Detect which cell encompasses the target text, then output its [x, y] center coordinate. 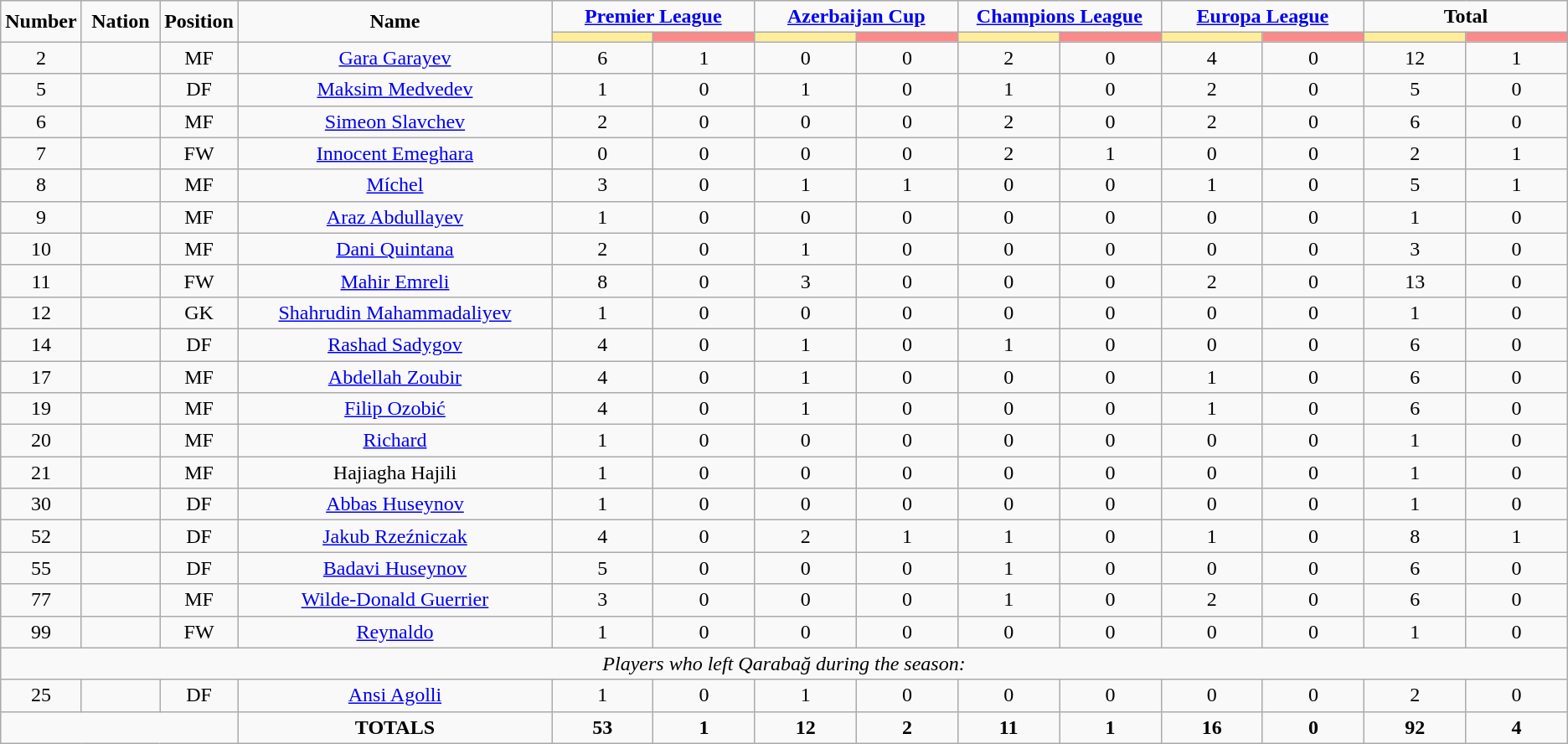
Badavi Huseynov [395, 568]
77 [41, 600]
13 [1416, 281]
17 [41, 376]
19 [41, 409]
53 [601, 727]
Innocent Emeghara [395, 153]
Araz Abdullayev [395, 217]
Champions League [1060, 17]
Dani Quintana [395, 249]
Hajiagha Hajili [395, 473]
Míchel [395, 185]
Shahrudin Mahammadaliyev [395, 313]
7 [41, 153]
Jakub Rzeźniczak [395, 536]
Ansi Agolli [395, 695]
Position [199, 22]
Abbas Huseynov [395, 504]
Filip Ozobić [395, 409]
30 [41, 504]
99 [41, 632]
Maksim Medvedev [395, 90]
Reynaldo [395, 632]
Wilde-Donald Guerrier [395, 600]
Simeon Slavchev [395, 121]
Europa League [1263, 17]
10 [41, 249]
92 [1416, 727]
Rashad Sadygov [395, 344]
21 [41, 473]
Nation [121, 22]
16 [1211, 727]
Total [1466, 17]
Azerbaijan Cup [856, 17]
Gara Garayev [395, 58]
9 [41, 217]
TOTALS [395, 727]
Name [395, 22]
Mahir Emreli [395, 281]
Players who left Qarabağ during the season: [784, 664]
Number [41, 22]
Premier League [653, 17]
Abdellah Zoubir [395, 376]
14 [41, 344]
25 [41, 695]
52 [41, 536]
55 [41, 568]
Richard [395, 441]
GK [199, 313]
20 [41, 441]
